Scan for the cell matching the given text and deliver its [x, y] coordinate at center. 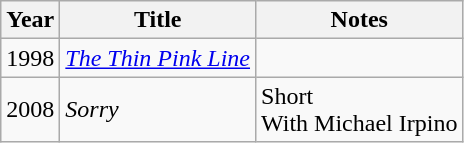
Year [30, 20]
Notes [360, 20]
2008 [30, 110]
ShortWith Michael Irpino [360, 110]
Title [158, 20]
Sorry [158, 110]
1998 [30, 58]
The Thin Pink Line [158, 58]
